Return the (X, Y) coordinate for the center point of the cell that contains the specified text.  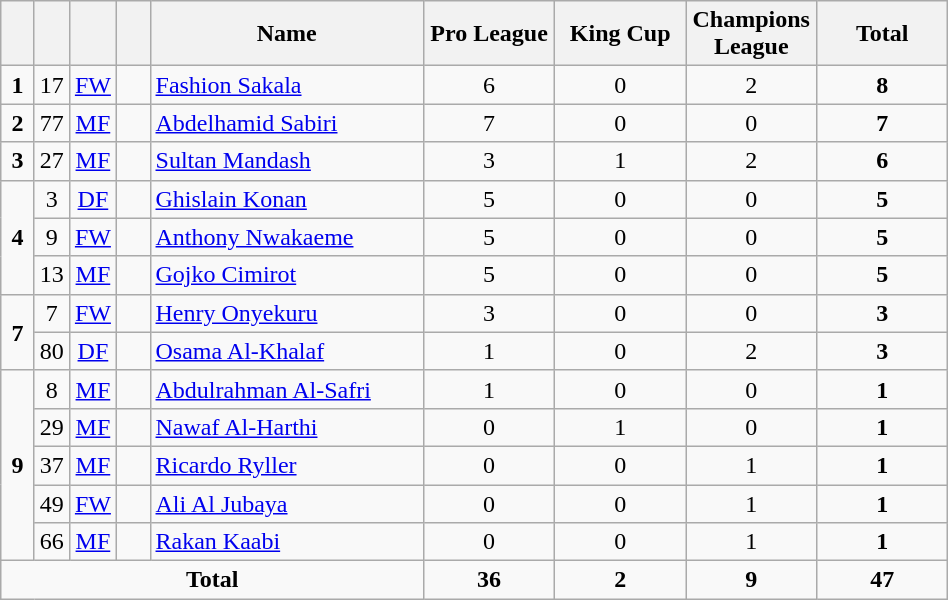
King Cup (620, 34)
47 (882, 580)
27 (52, 161)
37 (52, 465)
36 (490, 580)
49 (52, 503)
Abdulrahman Al-Safri (287, 389)
29 (52, 427)
Champions League (752, 34)
Anthony Nwakaeme (287, 237)
4 (18, 237)
Gojko Cimirot (287, 275)
Fashion Sakala (287, 85)
17 (52, 85)
Ghislain Konan (287, 199)
66 (52, 542)
Ali Al Jubaya (287, 503)
13 (52, 275)
Rakan Kaabi (287, 542)
Nawaf Al-Harthi (287, 427)
Pro League (490, 34)
80 (52, 351)
Name (287, 34)
Osama Al-Khalaf (287, 351)
Ricardo Ryller (287, 465)
Abdelhamid Sabiri (287, 123)
77 (52, 123)
Sultan Mandash (287, 161)
Henry Onyekuru (287, 313)
